Scan for the cell matching the given text and deliver its [X, Y] coordinate at center. 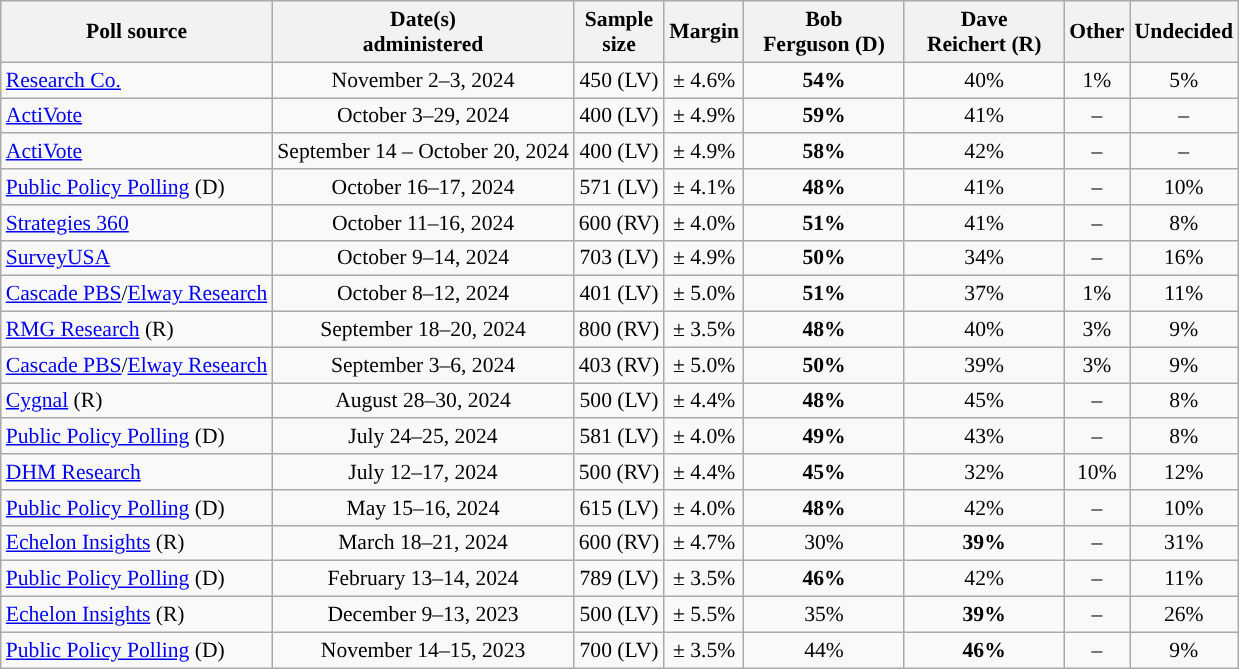
November 2–3, 2024 [422, 80]
Other [1096, 32]
Samplesize [620, 32]
August 28–30, 2024 [422, 401]
Research Co. [137, 80]
54% [824, 80]
403 (RV) [620, 365]
± 4.6% [704, 80]
May 15–16, 2024 [422, 508]
700 (LV) [620, 650]
49% [824, 437]
30% [824, 543]
October 8–12, 2024 [422, 294]
October 11–16, 2024 [422, 223]
February 13–14, 2024 [422, 579]
571 (LV) [620, 187]
RMG Research (R) [137, 330]
July 12–17, 2024 [422, 472]
July 24–25, 2024 [422, 437]
Date(s)administered [422, 32]
November 14–15, 2023 [422, 650]
5% [1184, 80]
401 (LV) [620, 294]
BobFerguson (D) [824, 32]
DaveReichert (R) [984, 32]
34% [984, 258]
789 (LV) [620, 579]
December 9–13, 2023 [422, 615]
32% [984, 472]
26% [1184, 615]
SurveyUSA [137, 258]
DHM Research [137, 472]
October 3–29, 2024 [422, 116]
35% [824, 615]
615 (LV) [620, 508]
Margin [704, 32]
44% [824, 650]
± 4.1% [704, 187]
500 (RV) [620, 472]
703 (LV) [620, 258]
March 18–21, 2024 [422, 543]
37% [984, 294]
Strategies 360 [137, 223]
800 (RV) [620, 330]
September 14 – October 20, 2024 [422, 152]
Cygnal (R) [137, 401]
September 3–6, 2024 [422, 365]
450 (LV) [620, 80]
16% [1184, 258]
581 (LV) [620, 437]
Poll source [137, 32]
October 9–14, 2024 [422, 258]
± 5.5% [704, 615]
September 18–20, 2024 [422, 330]
58% [824, 152]
± 4.7% [704, 543]
12% [1184, 472]
43% [984, 437]
59% [824, 116]
Undecided [1184, 32]
October 16–17, 2024 [422, 187]
31% [1184, 543]
